Provide the [x, y] coordinate of the cell's center where the given text is located.  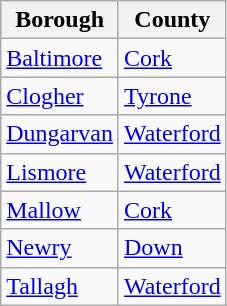
Newry [60, 248]
Borough [60, 20]
Tallagh [60, 286]
Mallow [60, 210]
County [172, 20]
Clogher [60, 96]
Down [172, 248]
Lismore [60, 172]
Baltimore [60, 58]
Dungarvan [60, 134]
Tyrone [172, 96]
